For the text-containing cell, return its midpoint in [x, y] coordinate format. 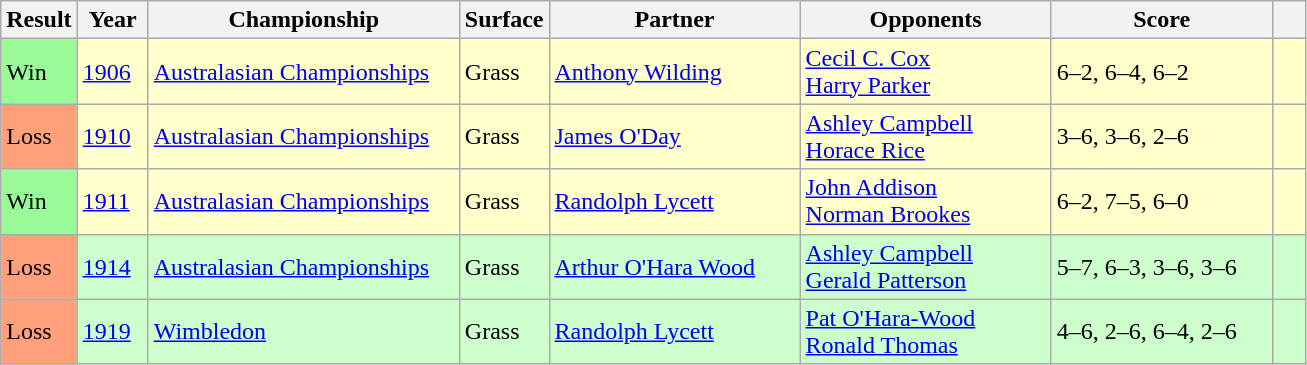
Championship [304, 20]
Anthony Wilding [674, 72]
Ashley Campbell Gerald Patterson [926, 266]
Result [39, 20]
6–2, 7–5, 6–0 [1162, 202]
6–2, 6–4, 6–2 [1162, 72]
James O'Day [674, 136]
John Addison Norman Brookes [926, 202]
Partner [674, 20]
1906 [112, 72]
1914 [112, 266]
Ashley Campbell Horace Rice [926, 136]
4–6, 2–6, 6–4, 2–6 [1162, 332]
Year [112, 20]
1919 [112, 332]
1911 [112, 202]
Cecil C. Cox Harry Parker [926, 72]
5–7, 6–3, 3–6, 3–6 [1162, 266]
Wimbledon [304, 332]
Pat O'Hara-Wood Ronald Thomas [926, 332]
Opponents [926, 20]
3–6, 3–6, 2–6 [1162, 136]
Surface [504, 20]
Score [1162, 20]
1910 [112, 136]
Arthur O'Hara Wood [674, 266]
